Find where the given text appears and provide that cell's center as (x, y) coordinate. 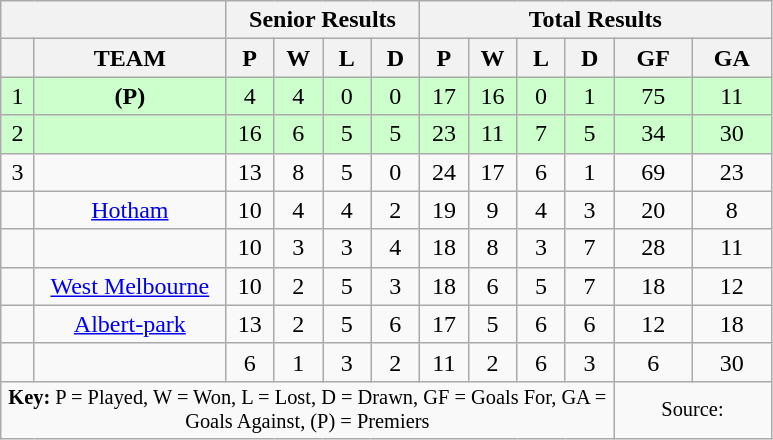
GF (654, 58)
20 (654, 210)
West Melbourne (130, 286)
Source: (692, 410)
Hotham (130, 210)
34 (654, 134)
75 (654, 96)
Senior Results (322, 20)
9 (492, 210)
69 (654, 172)
19 (444, 210)
Albert-park (130, 324)
28 (654, 248)
TEAM (130, 58)
Key: P = Played, W = Won, L = Lost, D = Drawn, GF = Goals For, GA = Goals Against, (P) = Premiers (308, 410)
24 (444, 172)
GA (732, 58)
Total Results (596, 20)
(P) (130, 96)
